Output the [X, Y] coordinate of the center of the cell containing the given text.  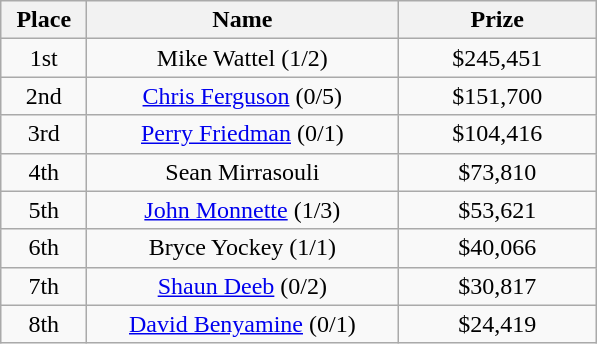
John Monnette (1/3) [242, 210]
2nd [44, 96]
Sean Mirrasouli [242, 172]
$245,451 [498, 58]
Mike Wattel (1/2) [242, 58]
$24,419 [498, 324]
4th [44, 172]
8th [44, 324]
$151,700 [498, 96]
$30,817 [498, 286]
Shaun Deeb (0/2) [242, 286]
Chris Ferguson (0/5) [242, 96]
Place [44, 20]
1st [44, 58]
$73,810 [498, 172]
Perry Friedman (0/1) [242, 134]
Bryce Yockey (1/1) [242, 248]
$53,621 [498, 210]
Prize [498, 20]
Name [242, 20]
5th [44, 210]
6th [44, 248]
7th [44, 286]
3rd [44, 134]
David Benyamine (0/1) [242, 324]
$104,416 [498, 134]
$40,066 [498, 248]
